Capture the cell that displays the provided text and extract its (x, y) central coordinate. 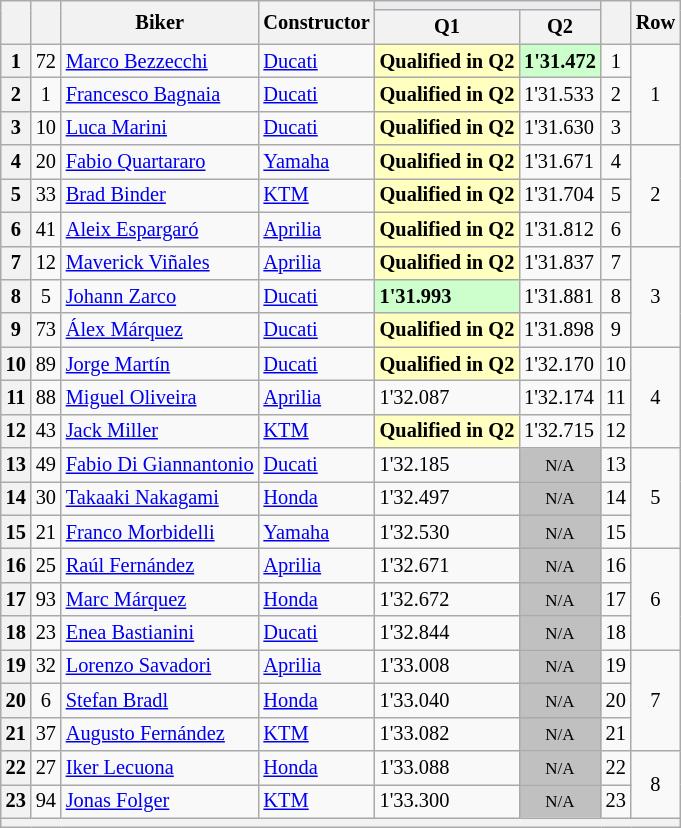
1'32.672 (447, 599)
Jonas Folger (160, 801)
27 (46, 767)
Luca Marini (160, 128)
33 (46, 195)
1'31.533 (560, 94)
72 (46, 61)
Marco Bezzecchi (160, 61)
93 (46, 599)
88 (46, 397)
37 (46, 734)
30 (46, 498)
89 (46, 364)
Constructor (317, 22)
43 (46, 431)
Marc Márquez (160, 599)
73 (46, 330)
1'32.185 (447, 465)
1'31.671 (560, 162)
Takaaki Nakagami (160, 498)
1'31.837 (560, 263)
Brad Binder (160, 195)
1'32.170 (560, 364)
Augusto Fernández (160, 734)
1'31.898 (560, 330)
32 (46, 666)
Iker Lecuona (160, 767)
Jorge Martín (160, 364)
1'33.300 (447, 801)
1'31.993 (447, 296)
1'31.704 (560, 195)
49 (46, 465)
1'31.812 (560, 229)
1'32.715 (560, 431)
Q2 (560, 27)
1'33.082 (447, 734)
Stefan Bradl (160, 700)
Fabio Di Giannantonio (160, 465)
Jack Miller (160, 431)
41 (46, 229)
Álex Márquez (160, 330)
Aleix Espargaró (160, 229)
Raúl Fernández (160, 565)
1'32.174 (560, 397)
Franco Morbidelli (160, 532)
Miguel Oliveira (160, 397)
1'31.881 (560, 296)
Row (656, 22)
1'33.088 (447, 767)
1'31.472 (560, 61)
25 (46, 565)
1'32.497 (447, 498)
Lorenzo Savadori (160, 666)
94 (46, 801)
1'32.844 (447, 633)
1'31.630 (560, 128)
1'33.008 (447, 666)
1'32.087 (447, 397)
Fabio Quartararo (160, 162)
1'33.040 (447, 700)
Johann Zarco (160, 296)
Francesco Bagnaia (160, 94)
1'32.530 (447, 532)
Q1 (447, 27)
Maverick Viñales (160, 263)
Biker (160, 22)
Enea Bastianini (160, 633)
1'32.671 (447, 565)
